Capture the cell that displays the provided text and extract its (X, Y) central coordinate. 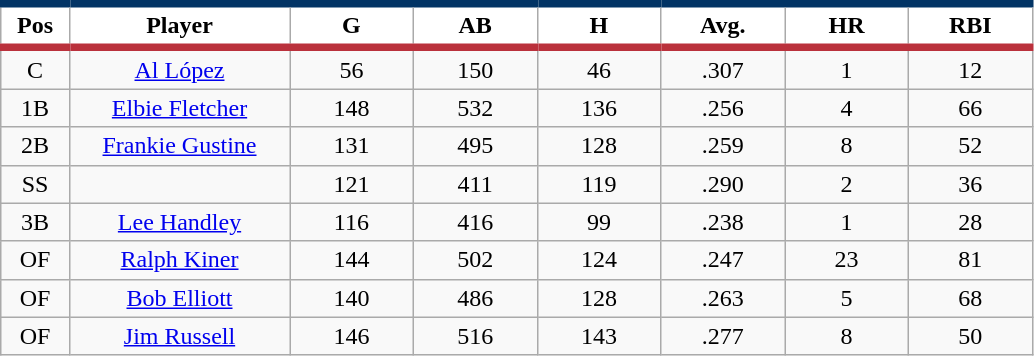
.256 (723, 108)
416 (475, 222)
36 (970, 184)
HR (847, 26)
131 (352, 146)
Player (179, 26)
150 (475, 68)
68 (970, 298)
3B (36, 222)
50 (970, 336)
5 (847, 298)
116 (352, 222)
Avg. (723, 26)
.290 (723, 184)
Ralph Kiner (179, 260)
Bob Elliott (179, 298)
52 (970, 146)
C (36, 68)
.247 (723, 260)
Al López (179, 68)
Elbie Fletcher (179, 108)
H (599, 26)
Frankie Gustine (179, 146)
.277 (723, 336)
2B (36, 146)
143 (599, 336)
12 (970, 68)
124 (599, 260)
AB (475, 26)
144 (352, 260)
99 (599, 222)
66 (970, 108)
.307 (723, 68)
Pos (36, 26)
G (352, 26)
Jim Russell (179, 336)
532 (475, 108)
4 (847, 108)
140 (352, 298)
119 (599, 184)
2 (847, 184)
23 (847, 260)
46 (599, 68)
SS (36, 184)
502 (475, 260)
495 (475, 146)
121 (352, 184)
RBI (970, 26)
411 (475, 184)
Lee Handley (179, 222)
516 (475, 336)
.259 (723, 146)
486 (475, 298)
56 (352, 68)
1B (36, 108)
28 (970, 222)
81 (970, 260)
136 (599, 108)
148 (352, 108)
146 (352, 336)
.263 (723, 298)
.238 (723, 222)
